Pinpoint the cell where the given text exists, returning its [X, Y] midpoint coordinate. 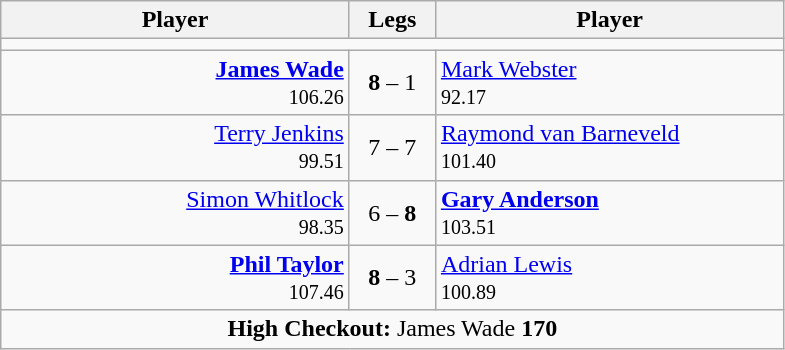
8 – 3 [392, 278]
Raymond van Barneveld 101.40 [610, 148]
Terry Jenkins 99.51 [176, 148]
Legs [392, 20]
James Wade 106.26 [176, 82]
8 – 1 [392, 82]
Gary Anderson 103.51 [610, 212]
High Checkout: James Wade 170 [392, 329]
7 – 7 [392, 148]
Phil Taylor 107.46 [176, 278]
Mark Webster 92.17 [610, 82]
Simon Whitlock 98.35 [176, 212]
6 – 8 [392, 212]
Adrian Lewis 100.89 [610, 278]
